Pinpoint the cell where the given text exists, returning its [x, y] midpoint coordinate. 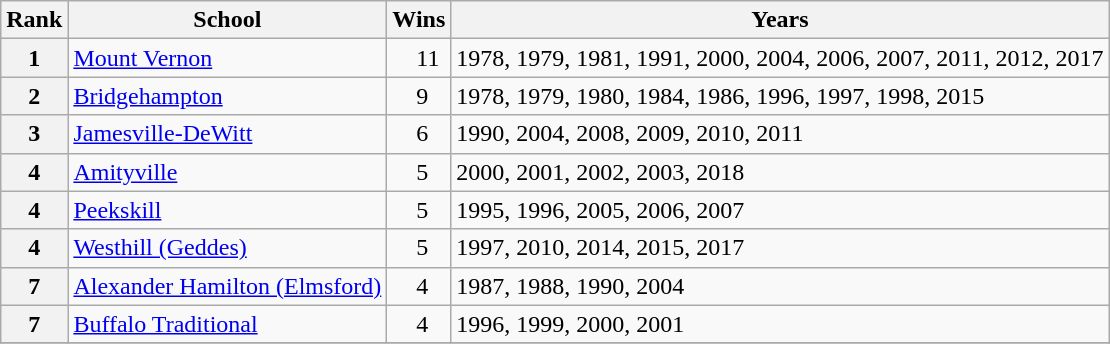
Westhill (Geddes) [228, 248]
2000, 2001, 2002, 2003, 2018 [780, 172]
Rank [34, 20]
1997, 2010, 2014, 2015, 2017 [780, 248]
1978, 1979, 1980, 1984, 1986, 1996, 1997, 1998, 2015 [780, 96]
Mount Vernon [228, 58]
1978, 1979, 1981, 1991, 2000, 2004, 2006, 2007, 2011, 2012, 2017 [780, 58]
9 [419, 96]
Jamesville-DeWitt [228, 134]
Bridgehampton [228, 96]
6 [419, 134]
Wins [419, 20]
Peekskill [228, 210]
1990, 2004, 2008, 2009, 2010, 2011 [780, 134]
Buffalo Traditional [228, 324]
Alexander Hamilton (Elmsford) [228, 286]
1996, 1999, 2000, 2001 [780, 324]
1 [34, 58]
3 [34, 134]
1987, 1988, 1990, 2004 [780, 286]
Years [780, 20]
11 [419, 58]
1995, 1996, 2005, 2006, 2007 [780, 210]
Amityville [228, 172]
School [228, 20]
2 [34, 96]
